Provide the (X, Y) coordinate of the cell's center where the given text is located.  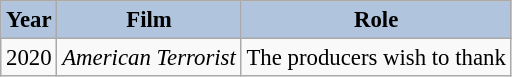
Year (29, 20)
American Terrorist (149, 58)
Film (149, 20)
The producers wish to thank (376, 58)
Role (376, 20)
2020 (29, 58)
